Identify which cell holds the provided text, then report its [X, Y] central coordinate. 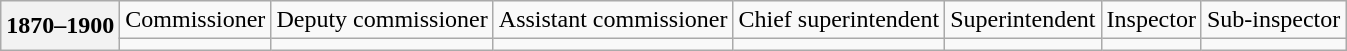
Inspector [1151, 20]
1870–1900 [60, 26]
Superintendent [1023, 20]
Commissioner [196, 20]
Chief superintendent [839, 20]
Deputy commissioner [382, 20]
Sub-inspector [1273, 20]
Assistant commissioner [613, 20]
